Provide the [X, Y] coordinate of the cell's center where the given text is located.  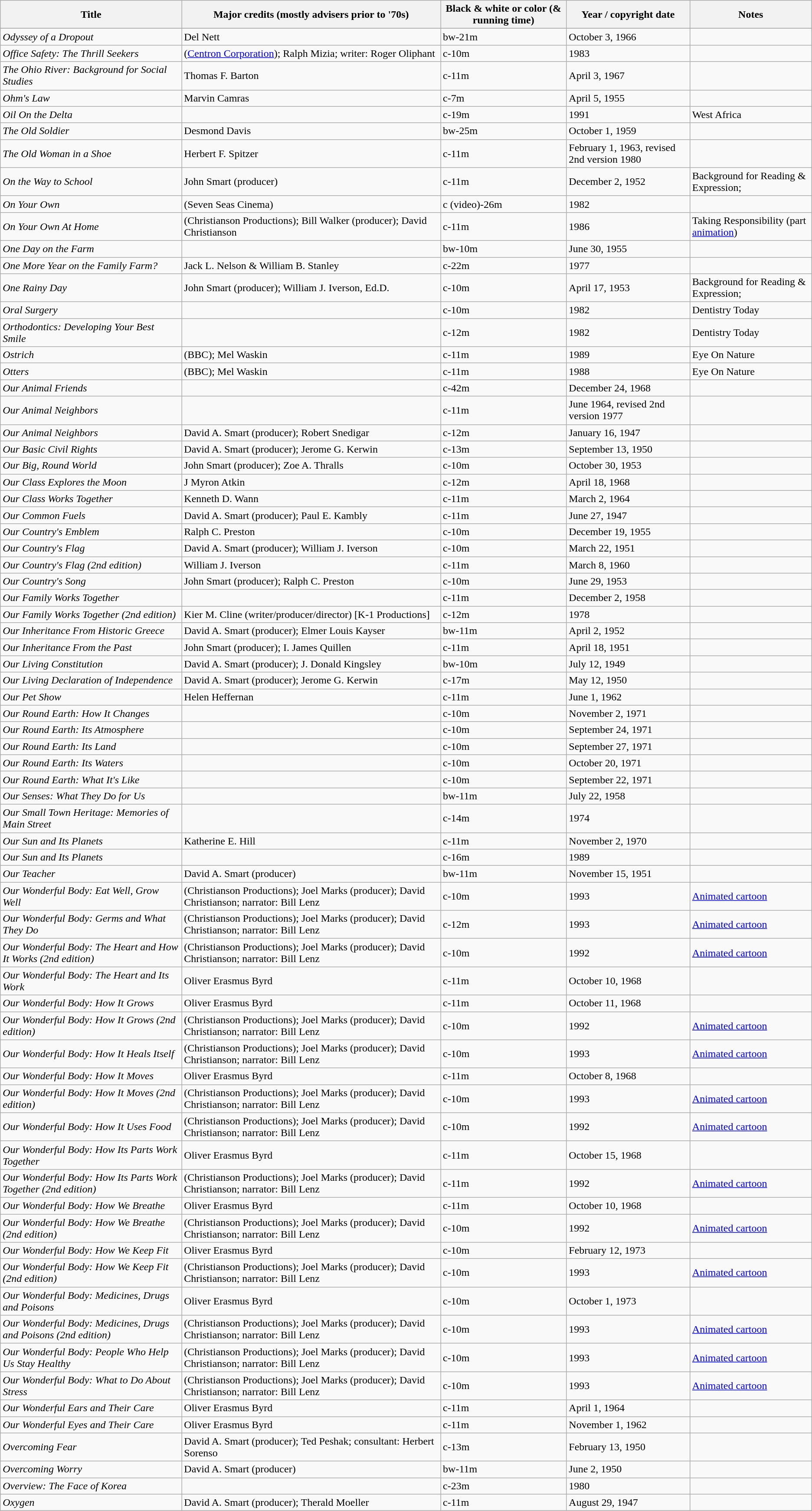
Our Wonderful Body: How We Keep Fit (2nd edition) [91, 1273]
Our Wonderful Body: Eat Well, Grow Well [91, 897]
John Smart (producer); William J. Iverson, Ed.D. [311, 288]
1980 [628, 1486]
October 11, 1968 [628, 1003]
One Day on the Farm [91, 249]
c-42m [504, 388]
c-7m [504, 98]
Our Inheritance From Historic Greece [91, 631]
Our Wonderful Body: How It Moves [91, 1076]
September 27, 1971 [628, 746]
1983 [628, 53]
1988 [628, 371]
October 1, 1959 [628, 131]
April 17, 1953 [628, 288]
March 22, 1951 [628, 548]
April 18, 1951 [628, 647]
Our Wonderful Body: Medicines, Drugs and Poisons [91, 1301]
Office Safety: The Thrill Seekers [91, 53]
Oral Surgery [91, 310]
April 5, 1955 [628, 98]
Our Country's Emblem [91, 532]
Our Wonderful Body: Germs and What They Do [91, 924]
April 3, 1967 [628, 76]
March 2, 1964 [628, 499]
Overcoming Fear [91, 1447]
David A. Smart (producer); Therald Moeller [311, 1502]
Our Common Fuels [91, 515]
October 30, 1953 [628, 466]
October 15, 1968 [628, 1155]
John Smart (producer); Ralph C. Preston [311, 581]
John Smart (producer); Zoe A. Thralls [311, 466]
c-14m [504, 818]
October 8, 1968 [628, 1076]
Kier M. Cline (writer/producer/director) [K-1 Productions] [311, 614]
May 12, 1950 [628, 680]
Our Living Declaration of Independence [91, 680]
c-22m [504, 265]
November 2, 1970 [628, 841]
Our Round Earth: How It Changes [91, 713]
Our Senses: What They Do for Us [91, 796]
Otters [91, 371]
The Old Soldier [91, 131]
October 1, 1973 [628, 1301]
June 2, 1950 [628, 1469]
1974 [628, 818]
c (video)-26m [504, 204]
Our Round Earth: Its Waters [91, 763]
(Seven Seas Cinema) [311, 204]
January 16, 1947 [628, 433]
bw-25m [504, 131]
June 29, 1953 [628, 581]
Desmond Davis [311, 131]
Title [91, 15]
April 1, 1964 [628, 1408]
Black & white or color (& running time) [504, 15]
Our Country's Song [91, 581]
Our Round Earth: What It's Like [91, 779]
David A. Smart (producer); William J. Iverson [311, 548]
Our Wonderful Eyes and Their Care [91, 1425]
Notes [750, 15]
Del Nett [311, 37]
Our Teacher [91, 874]
Our Wonderful Body: How It Heals Itself [91, 1054]
David A. Smart (producer); Paul E. Kambly [311, 515]
June 1964, revised 2nd version 1977 [628, 411]
Our Family Works Together [91, 598]
On Your Own [91, 204]
One More Year on the Family Farm? [91, 265]
One Rainy Day [91, 288]
Marvin Camras [311, 98]
Our Pet Show [91, 697]
August 29, 1947 [628, 1502]
The Old Woman in a Shoe [91, 154]
June 30, 1955 [628, 249]
Kenneth D. Wann [311, 499]
Our Wonderful Body: How Its Parts Work Together (2nd edition) [91, 1183]
July 12, 1949 [628, 664]
David A. Smart (producer); Ted Peshak; consultant: Herbert Sorenso [311, 1447]
Our Wonderful Body: People Who Help Us Stay Healthy [91, 1357]
(Christianson Productions); Bill Walker (producer); David Christianson [311, 227]
July 22, 1958 [628, 796]
On the Way to School [91, 181]
Our Animal Friends [91, 388]
Our Class Explores the Moon [91, 482]
March 8, 1960 [628, 565]
Our Wonderful Body: How We Breathe [91, 1206]
Oxygen [91, 1502]
David A. Smart (producer); Elmer Louis Kayser [311, 631]
Odyssey of a Dropout [91, 37]
February 12, 1973 [628, 1251]
Overcoming Worry [91, 1469]
Ostrich [91, 355]
Our Wonderful Ears and Their Care [91, 1408]
April 18, 1968 [628, 482]
Our Country's Flag (2nd edition) [91, 565]
February 1, 1963, revised 2nd version 1980 [628, 154]
J Myron Atkin [311, 482]
Herbert F. Spitzer [311, 154]
September 24, 1971 [628, 730]
Jack L. Nelson & William B. Stanley [311, 265]
December 2, 1952 [628, 181]
Our Wonderful Body: How It Uses Food [91, 1127]
1991 [628, 115]
Ralph C. Preston [311, 532]
November 1, 1962 [628, 1425]
bw-21m [504, 37]
Orthodontics: Developing Your Best Smile [91, 332]
Major credits (mostly advisers prior to '70s) [311, 15]
Our Wonderful Body: How It Grows [91, 1003]
Our Wonderful Body: What to Do About Stress [91, 1386]
December 24, 1968 [628, 388]
1977 [628, 265]
Our Big, Round World [91, 466]
David A. Smart (producer); Robert Snedigar [311, 433]
Our Wonderful Body: Medicines, Drugs and Poisons (2nd edition) [91, 1330]
Our Wonderful Body: The Heart and Its Work [91, 981]
c-17m [504, 680]
April 2, 1952 [628, 631]
John Smart (producer); I. James Quillen [311, 647]
Our Class Works Together [91, 499]
Helen Heffernan [311, 697]
David A. Smart (producer); J. Donald Kingsley [311, 664]
November 2, 1971 [628, 713]
West Africa [750, 115]
Our Wonderful Body: How It Moves (2nd edition) [91, 1099]
December 2, 1958 [628, 598]
Our Inheritance From the Past [91, 647]
November 15, 1951 [628, 874]
Our Basic Civil Rights [91, 449]
Our Wonderful Body: How We Breathe (2nd edition) [91, 1228]
On Your Own At Home [91, 227]
Our Country's Flag [91, 548]
(Centron Corporation); Ralph Mizia; writer: Roger Oliphant [311, 53]
The Ohio River: Background for Social Studies [91, 76]
Ohm's Law [91, 98]
September 13, 1950 [628, 449]
Oil On the Delta [91, 115]
October 20, 1971 [628, 763]
Overview: The Face of Korea [91, 1486]
Our Living Constitution [91, 664]
Our Wonderful Body: How Its Parts Work Together [91, 1155]
Our Wonderful Body: How It Grows (2nd edition) [91, 1026]
c-16m [504, 857]
Our Family Works Together (2nd edition) [91, 614]
Thomas F. Barton [311, 76]
Our Wonderful Body: How We Keep Fit [91, 1251]
William J. Iverson [311, 565]
June 1, 1962 [628, 697]
c-23m [504, 1486]
1986 [628, 227]
February 13, 1950 [628, 1447]
John Smart (producer) [311, 181]
June 27, 1947 [628, 515]
Our Round Earth: Its Land [91, 746]
September 22, 1971 [628, 779]
Katherine E. Hill [311, 841]
December 19, 1955 [628, 532]
Our Round Earth: Its Atmosphere [91, 730]
Year / copyright date [628, 15]
1978 [628, 614]
Our Wonderful Body: The Heart and How It Works (2nd edition) [91, 953]
Our Small Town Heritage: Memories of Main Street [91, 818]
Taking Responsibility (part animation) [750, 227]
October 3, 1966 [628, 37]
c-19m [504, 115]
